Locate the cell with the specified text and output its (x, y) center coordinate. 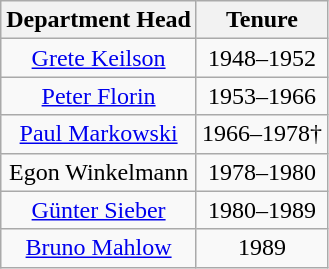
1953–1966 (262, 96)
Department Head (99, 20)
Peter Florin (99, 96)
1966–1978† (262, 134)
Günter Sieber (99, 210)
1989 (262, 248)
1978–1980 (262, 172)
1980–1989 (262, 210)
Grete Keilson (99, 58)
1948–1952 (262, 58)
Tenure (262, 20)
Bruno Mahlow (99, 248)
Paul Markowski (99, 134)
Egon Winkelmann (99, 172)
